Scan for the cell matching the given text and deliver its [x, y] coordinate at center. 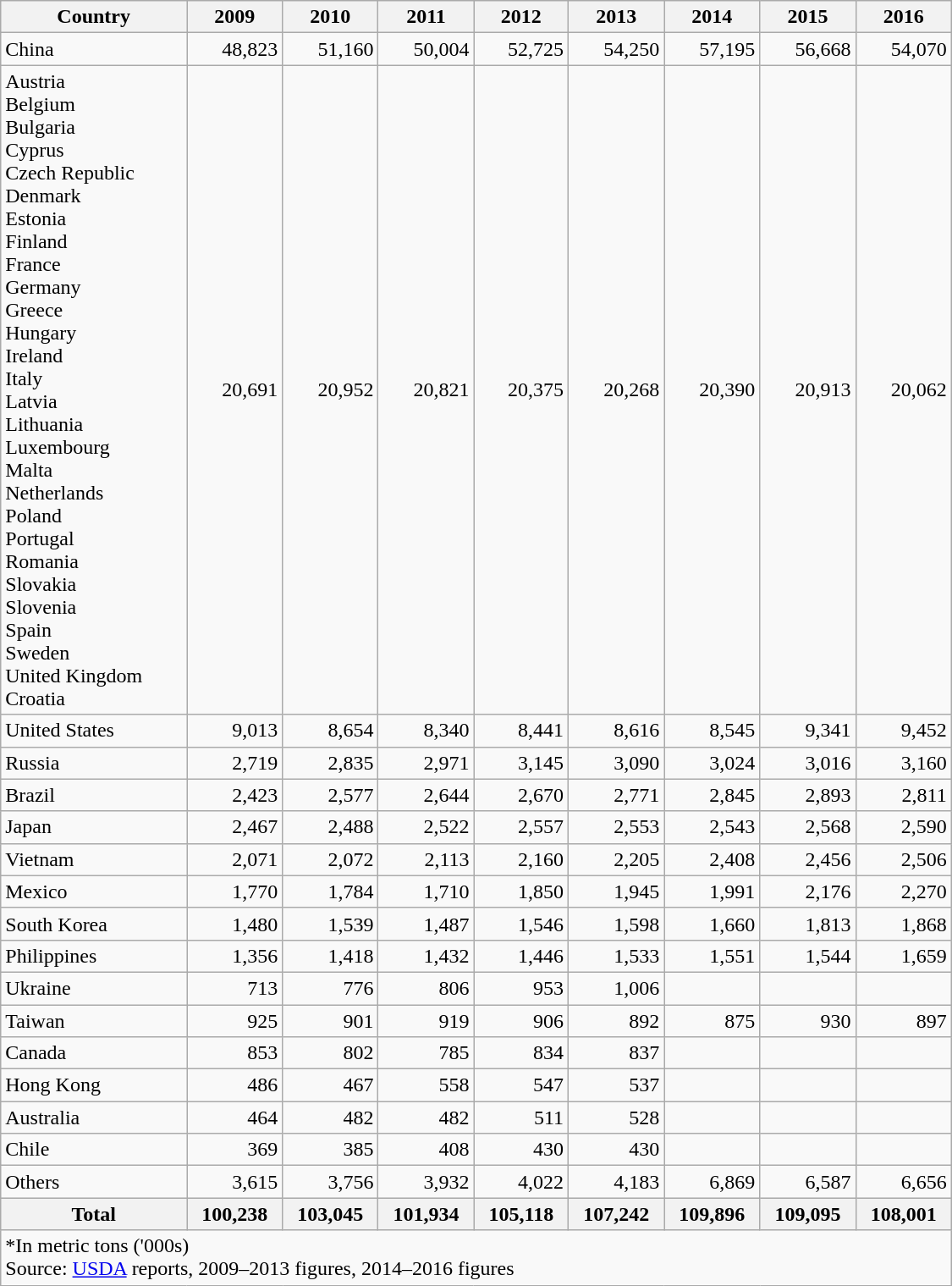
Others [94, 1182]
2014 [713, 17]
953 [521, 988]
2,113 [426, 859]
2,557 [521, 827]
20,691 [235, 389]
100,238 [235, 1214]
2015 [807, 17]
1,770 [235, 891]
Philippines [94, 956]
2,176 [807, 891]
Chile [94, 1150]
20,913 [807, 389]
1,006 [616, 988]
3,160 [904, 763]
1,533 [616, 956]
*In metric tons ('000s) Source: USDA reports, 2009–2013 figures, 2014–2016 figures [476, 1258]
3,090 [616, 763]
1,659 [904, 956]
103,045 [330, 1214]
875 [713, 1020]
China [94, 49]
Japan [94, 827]
9,341 [807, 731]
901 [330, 1020]
2016 [904, 17]
2,423 [235, 795]
2,835 [330, 763]
853 [235, 1053]
101,934 [426, 1214]
2,893 [807, 795]
806 [426, 988]
South Korea [94, 924]
109,896 [713, 1214]
369 [235, 1150]
1,418 [330, 956]
108,001 [904, 1214]
1,850 [521, 891]
3,145 [521, 763]
4,183 [616, 1182]
50,004 [426, 49]
1,784 [330, 891]
Total [94, 1214]
547 [521, 1085]
1,544 [807, 956]
511 [521, 1118]
776 [330, 988]
2,719 [235, 763]
537 [616, 1085]
1,539 [330, 924]
Australia [94, 1118]
1,356 [235, 956]
408 [426, 1150]
486 [235, 1085]
Russia [94, 763]
1,446 [521, 956]
919 [426, 1020]
9,452 [904, 731]
1,868 [904, 924]
8,545 [713, 731]
United States [94, 731]
Brazil [94, 795]
2,577 [330, 795]
2,506 [904, 859]
54,070 [904, 49]
2,811 [904, 795]
467 [330, 1085]
4,022 [521, 1182]
2,408 [713, 859]
2,568 [807, 827]
6,587 [807, 1182]
1,432 [426, 956]
6,656 [904, 1182]
528 [616, 1118]
3,756 [330, 1182]
2012 [521, 17]
1,813 [807, 924]
3,615 [235, 1182]
464 [235, 1118]
1,991 [713, 891]
Vietnam [94, 859]
2,543 [713, 827]
20,375 [521, 389]
2,522 [426, 827]
Taiwan [94, 1020]
8,340 [426, 731]
802 [330, 1053]
2,456 [807, 859]
2,590 [904, 827]
713 [235, 988]
925 [235, 1020]
2,205 [616, 859]
1,598 [616, 924]
Canada [94, 1053]
1,660 [713, 924]
8,616 [616, 731]
107,242 [616, 1214]
385 [330, 1150]
20,390 [713, 389]
Country [94, 17]
48,823 [235, 49]
Hong Kong [94, 1085]
897 [904, 1020]
54,250 [616, 49]
2,845 [713, 795]
1,546 [521, 924]
2,553 [616, 827]
785 [426, 1053]
837 [616, 1053]
2,071 [235, 859]
6,869 [713, 1182]
2013 [616, 17]
2,160 [521, 859]
3,932 [426, 1182]
930 [807, 1020]
2,270 [904, 891]
Mexico [94, 891]
20,062 [904, 389]
2,072 [330, 859]
906 [521, 1020]
1,551 [713, 956]
20,952 [330, 389]
1,945 [616, 891]
56,668 [807, 49]
8,654 [330, 731]
558 [426, 1085]
892 [616, 1020]
2,644 [426, 795]
2009 [235, 17]
20,821 [426, 389]
1,480 [235, 924]
1,710 [426, 891]
2,971 [426, 763]
9,013 [235, 731]
20,268 [616, 389]
Ukraine [94, 988]
2,670 [521, 795]
2,488 [330, 827]
52,725 [521, 49]
2011 [426, 17]
51,160 [330, 49]
105,118 [521, 1214]
2,467 [235, 827]
3,024 [713, 763]
2,771 [616, 795]
834 [521, 1053]
109,095 [807, 1214]
57,195 [713, 49]
1,487 [426, 924]
3,016 [807, 763]
2010 [330, 17]
8,441 [521, 731]
